Extract the (x, y) coordinate from the center of the cell holding the provided text.  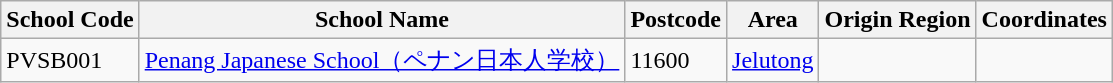
Origin Region (898, 20)
PVSB001 (70, 60)
School Code (70, 20)
11600 (676, 60)
Penang Japanese School（ペナン日本人学校） (382, 60)
Postcode (676, 20)
Coordinates (1044, 20)
Area (773, 20)
School Name (382, 20)
Jelutong (773, 60)
